Locate the cell with the specified text and output its (X, Y) center coordinate. 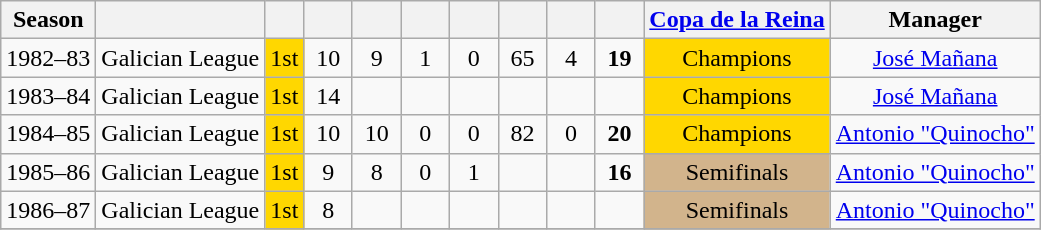
Copa de la Reina (737, 20)
20 (620, 134)
4 (572, 58)
16 (620, 172)
Manager (935, 20)
19 (620, 58)
1986–87 (48, 210)
1983–84 (48, 96)
82 (522, 134)
65 (522, 58)
1985–86 (48, 172)
1984–85 (48, 134)
Season (48, 20)
1982–83 (48, 58)
14 (328, 96)
